Provide the (X, Y) coordinate of the cell's center where the given text is located.  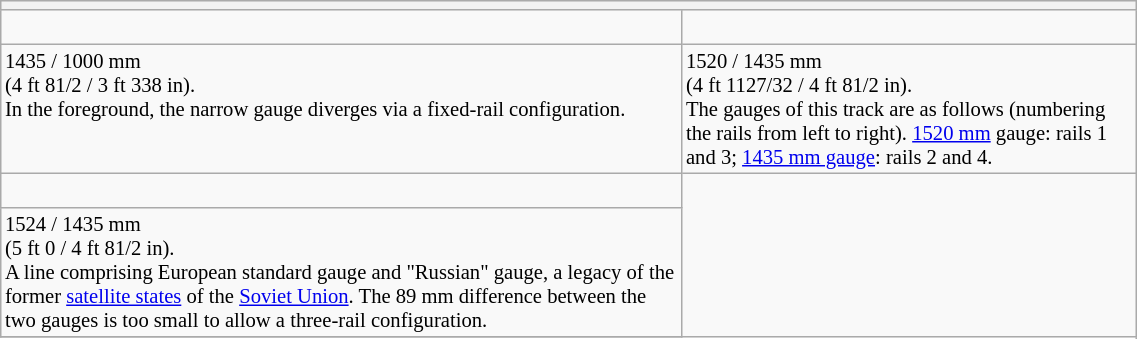
1435 / 1000 mm(4 ft 81/2 / 3 ft 338 in).In the foreground, the narrow gauge diverges via a fixed-rail configuration. (340, 109)
